Output the (X, Y) coordinate of the center of the cell containing the given text.  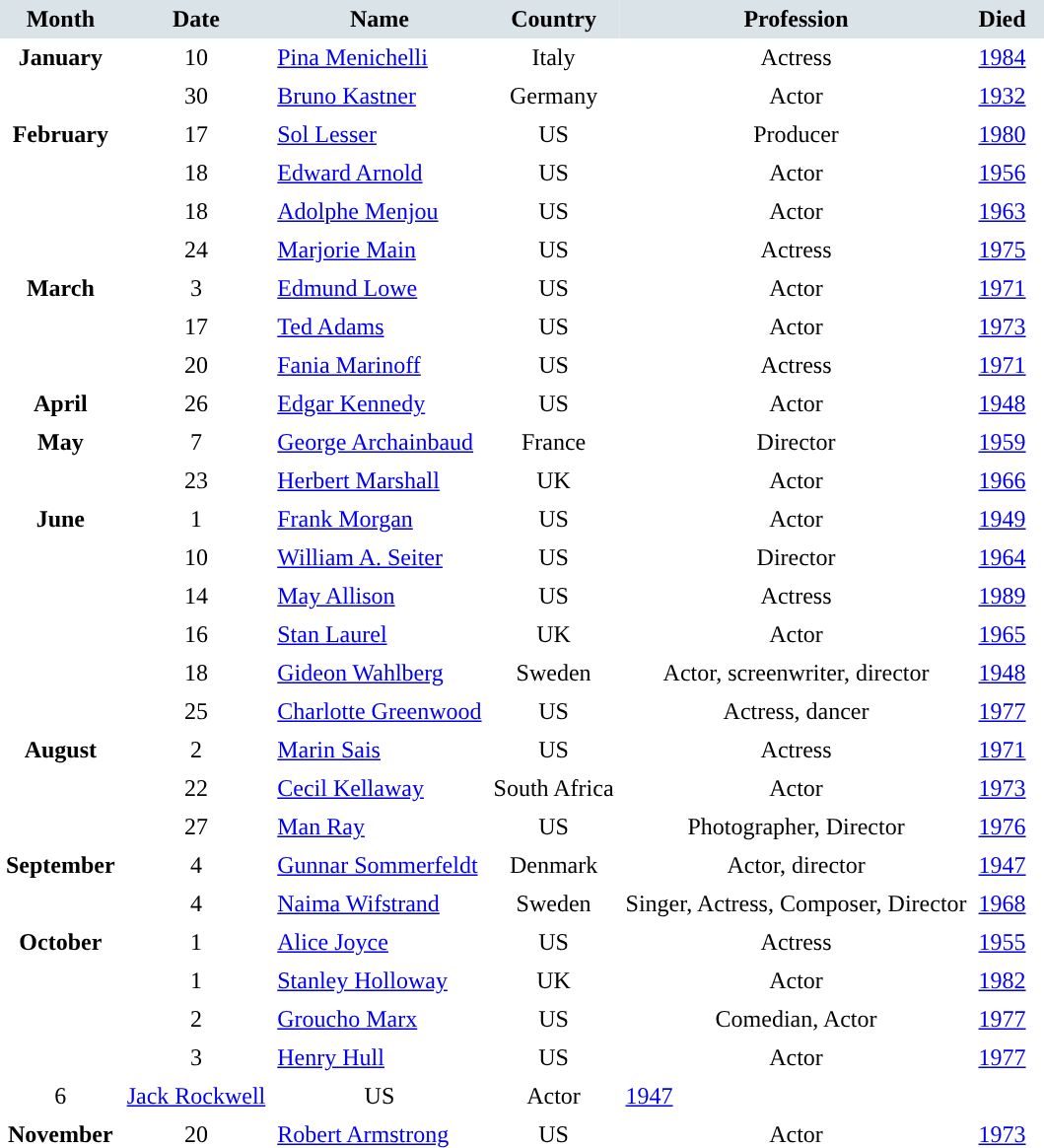
1964 (1003, 558)
Herbert Marshall (379, 481)
Marin Sais (379, 750)
Frank Morgan (379, 519)
Stan Laurel (379, 635)
Singer, Actress, Composer, Director (797, 903)
27 (197, 826)
1965 (1003, 635)
Man Ray (379, 826)
May Allison (379, 596)
Edgar Kennedy (379, 404)
Actor, director (797, 866)
Naima Wifstrand (379, 903)
Photographer, Director (797, 826)
1932 (1003, 97)
Denmark (554, 866)
September (61, 885)
14 (197, 596)
Italy (554, 57)
February (61, 192)
Marjorie Main (379, 251)
Henry Hull (379, 1057)
October (61, 1000)
May (61, 462)
Bruno Kastner (379, 97)
1976 (1003, 826)
26 (197, 404)
1984 (1003, 57)
1949 (1003, 519)
Died (1003, 20)
Sol Lesser (379, 134)
1956 (1003, 174)
1968 (1003, 903)
6 (61, 1097)
7 (197, 442)
Ted Adams (379, 327)
1966 (1003, 481)
1982 (1003, 980)
William A. Seiter (379, 558)
France (554, 442)
1980 (1003, 134)
Name (379, 20)
Producer (797, 134)
August (61, 789)
Profession (797, 20)
South Africa (554, 789)
April (61, 404)
March (61, 327)
June (61, 615)
Alice Joyce (379, 943)
Actor, screenwriter, director (797, 673)
Edward Arnold (379, 174)
Actress, dancer (797, 712)
Cecil Kellaway (379, 789)
Gideon Wahlberg (379, 673)
20 (197, 365)
1963 (1003, 211)
24 (197, 251)
Gunnar Sommerfeldt (379, 866)
30 (197, 97)
1955 (1003, 943)
16 (197, 635)
Jack Rockwell (197, 1097)
Charlotte Greenwood (379, 712)
Month (61, 20)
Germany (554, 97)
1959 (1003, 442)
Edmund Lowe (379, 288)
Stanley Holloway (379, 980)
Adolphe Menjou (379, 211)
1975 (1003, 251)
25 (197, 712)
Fania Marinoff (379, 365)
Country (554, 20)
22 (197, 789)
George Archainbaud (379, 442)
Date (197, 20)
23 (197, 481)
1989 (1003, 596)
Groucho Marx (379, 1020)
Pina Menichelli (379, 57)
January (61, 77)
Comedian, Actor (797, 1020)
